Pinpoint the cell where the given text exists, returning its (x, y) midpoint coordinate. 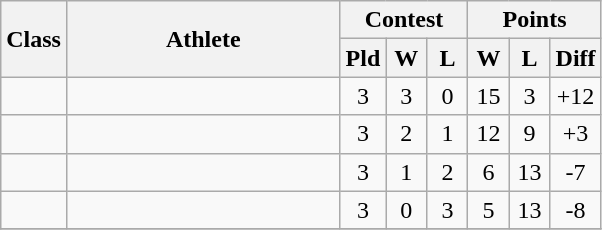
Diff (576, 58)
Class (34, 39)
+12 (576, 96)
-8 (576, 210)
15 (488, 96)
9 (530, 134)
6 (488, 172)
-7 (576, 172)
Athlete (203, 39)
Pld (363, 58)
Contest (404, 20)
Points (534, 20)
5 (488, 210)
12 (488, 134)
+3 (576, 134)
